Pinpoint the cell where the given text exists, returning its [X, Y] midpoint coordinate. 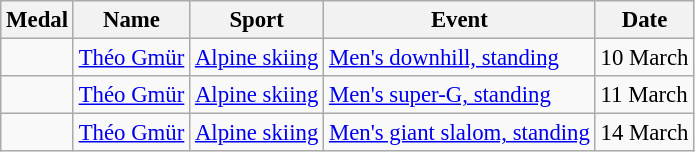
Medal [38, 20]
Date [644, 20]
14 March [644, 133]
11 March [644, 95]
Men's giant slalom, standing [460, 133]
10 March [644, 58]
Men's super-G, standing [460, 95]
Men's downhill, standing [460, 58]
Sport [257, 20]
Event [460, 20]
Name [131, 20]
